Find where the given text appears and provide that cell's center as (x, y) coordinate. 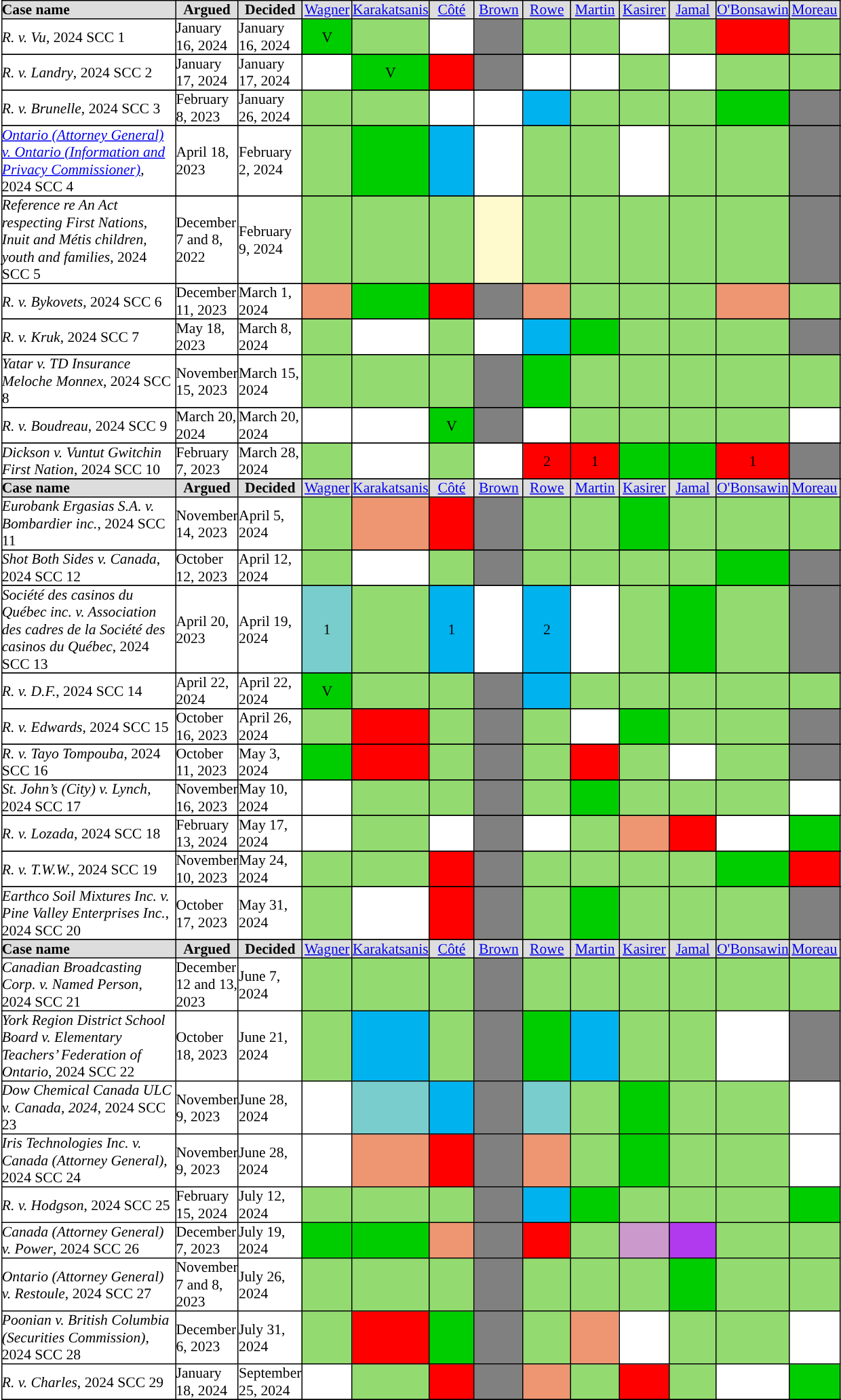
R. v. Boudreau, 2024 SCC 9 (88, 425)
May 24, 2024 (270, 869)
R. v. Hodgson, 2024 SCC 25 (88, 1205)
January 26, 2024 (270, 108)
December 12 and 13, 2023 (208, 984)
November 7 and 8, 2023 (208, 1285)
Dickson v. Vuntut Gwitchin First Nation, 2024 SCC 10 (88, 461)
March 15, 2024 (270, 381)
R. v. Landry, 2024 SCC 2 (88, 72)
July 26, 2024 (270, 1285)
July 19, 2024 (270, 1240)
November 16, 2023 (208, 798)
Eurobank Ergasias S.A. v. Bombardier inc., 2024 SCC 11 (88, 524)
February 15, 2024 (208, 1205)
May 17, 2024 (270, 833)
October 17, 2023 (208, 913)
February 2, 2024 (270, 161)
July 31, 2024 (270, 1338)
April 18, 2023 (208, 161)
March 28, 2024 (270, 461)
June 21, 2024 (270, 1046)
York Region District School Board v. Elementary Teachers’ Federation of Ontario, 2024 SCC 22 (88, 1046)
Yatar v. TD Insurance Meloche Monnex, 2024 SCC 8 (88, 381)
June 7, 2024 (270, 984)
December 7, 2023 (208, 1240)
April 12, 2024 (270, 568)
May 31, 2024 (270, 913)
R. v. Tayo Tompouba, 2024 SCC 16 (88, 762)
R. v. Bykovets, 2024 SCC 6 (88, 301)
Iris Technologies Inc. v. Canada (Attorney General), 2024 SCC 24 (88, 1161)
Société des casinos du Québec inc. v. Association des cadres de la Société des casinos du Québec, 2024 SCC 13 (88, 629)
Dow Chemical Canada ULC v. Canada, 2024, 2024 SCC 23 (88, 1108)
December 7 and 8, 2022 (208, 240)
October 16, 2023 (208, 726)
May 18, 2023 (208, 336)
November 14, 2023 (208, 524)
R. v. Vu, 2024 SCC 1 (88, 37)
Earthco Soil Mixtures Inc. v. Pine Valley Enterprises Inc., 2024 SCC 20 (88, 913)
April 20, 2023 (208, 629)
R. v. Charles, 2024 SCC 29 (88, 1382)
April 5, 2024 (270, 524)
May 10, 2024 (270, 798)
Poonian v. British Columbia (Securities Commission), 2024 SCC 28 (88, 1338)
Ontario (Attorney General) v. Ontario (Information and Privacy Commissioner), 2024 SCC 4 (88, 161)
Reference re An Act respecting First Nations, Inuit and Métis children, youth and families, 2024 SCC 5 (88, 240)
February 13, 2024 (208, 833)
February 9, 2024 (270, 240)
Canada (Attorney General) v. Power, 2024 SCC 26 (88, 1240)
R. v. Lozada, 2024 SCC 18 (88, 833)
March 1, 2024 (270, 301)
December 6, 2023 (208, 1338)
St. John’s (City) v. Lynch, 2024 SCC 17 (88, 798)
November 15, 2023 (208, 381)
January 18, 2024 (208, 1382)
February 7, 2023 (208, 461)
April 19, 2024 (270, 629)
March 8, 2024 (270, 336)
R. v. Brunelle, 2024 SCC 3 (88, 108)
Shot Both Sides v. Canada, 2024 SCC 12 (88, 568)
February 8, 2023 (208, 108)
July 12, 2024 (270, 1205)
October 12, 2023 (208, 568)
September 25, 2024 (270, 1382)
R. v. T.W.W., 2024 SCC 19 (88, 869)
December 11, 2023 (208, 301)
May 3, 2024 (270, 762)
R. v. Edwards, 2024 SCC 15 (88, 726)
October 11, 2023 (208, 762)
October 18, 2023 (208, 1046)
Canadian Broadcasting Corp. v. Named Person, 2024 SCC 21 (88, 984)
R. v. D.F., 2024 SCC 14 (88, 691)
R. v. Kruk, 2024 SCC 7 (88, 336)
November 10, 2023 (208, 869)
Ontario (Attorney General) v. Restoule, 2024 SCC 27 (88, 1285)
April 26, 2024 (270, 726)
